Output the (X, Y) coordinate of the center of the cell containing the given text.  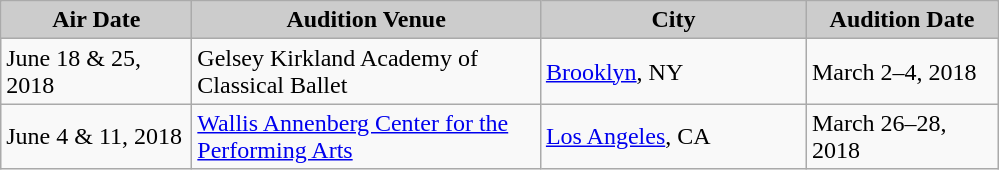
City (673, 20)
Los Angeles, CA (673, 136)
March 26–28, 2018 (902, 136)
Brooklyn, NY (673, 72)
March 2–4, 2018 (902, 72)
Audition Date (902, 20)
Air Date (96, 20)
Wallis Annenberg Center for the Performing Arts (366, 136)
June 4 & 11, 2018 (96, 136)
June 18 & 25, 2018 (96, 72)
Audition Venue (366, 20)
Gelsey Kirkland Academy of Classical Ballet (366, 72)
